Identify which cell holds the provided text, then report its (x, y) central coordinate. 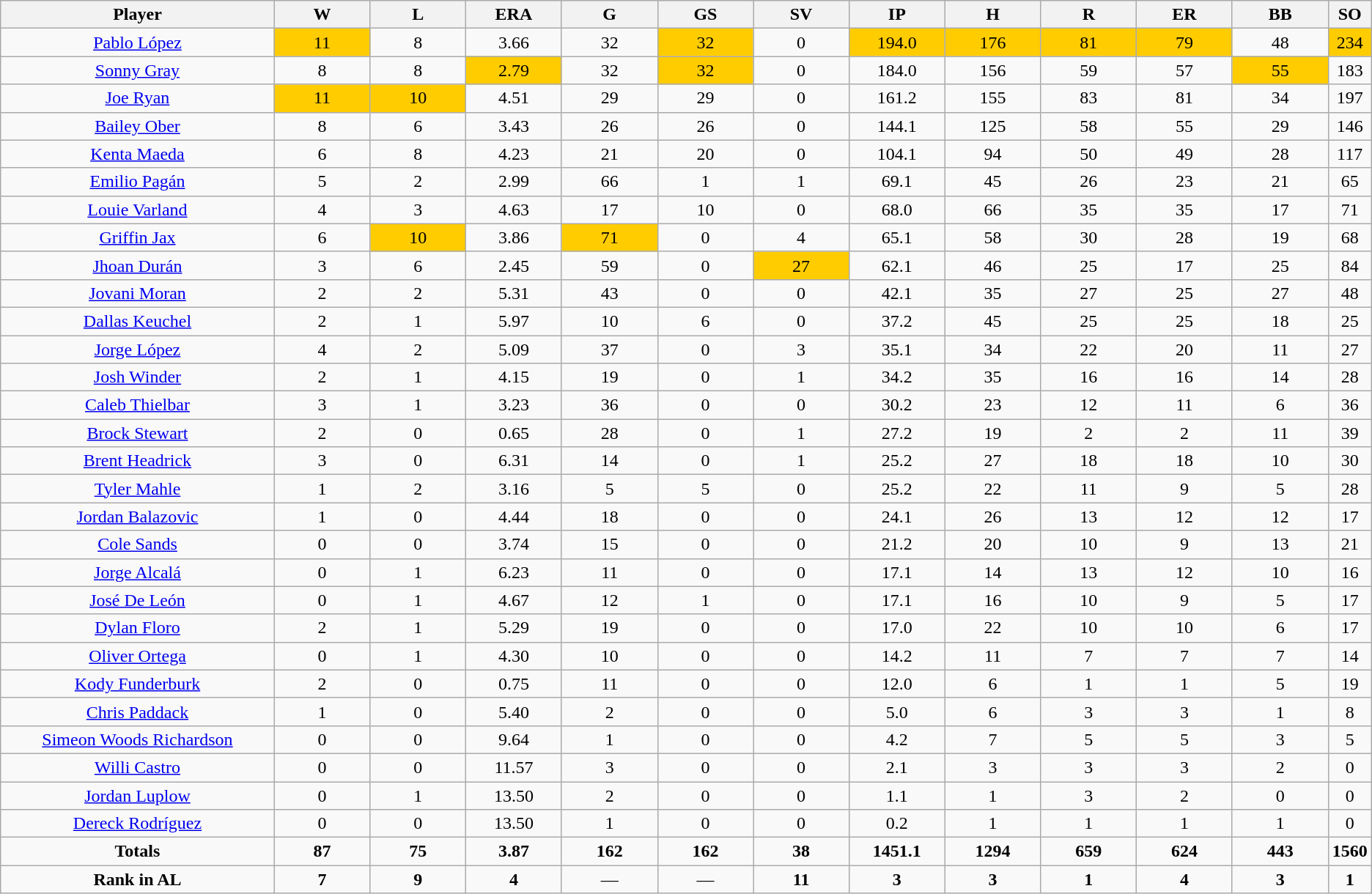
5.40 (514, 712)
Josh Winder (138, 377)
Brock Stewart (138, 433)
69.1 (897, 182)
SO (1350, 15)
4.51 (514, 98)
H (992, 15)
3.66 (514, 43)
Sonny Gray (138, 70)
5.09 (514, 350)
194.0 (897, 43)
Kenta Maeda (138, 154)
83 (1089, 98)
W (322, 15)
Jhoan Durán (138, 265)
9.64 (514, 739)
146 (1350, 126)
3.43 (514, 126)
5.29 (514, 628)
94 (992, 154)
José De León (138, 600)
3.87 (514, 851)
49 (1184, 154)
42.1 (897, 293)
G (610, 15)
6.23 (514, 572)
Pablo López (138, 43)
5.97 (514, 321)
155 (992, 98)
Tyler Mahle (138, 489)
4.44 (514, 517)
Kody Funderburk (138, 684)
37 (610, 350)
BB (1280, 15)
4.2 (897, 739)
2.45 (514, 265)
2.79 (514, 70)
5.0 (897, 712)
184.0 (897, 70)
62.1 (897, 265)
1.1 (897, 795)
3.16 (514, 489)
11.57 (514, 767)
SV (802, 15)
2.1 (897, 767)
4.15 (514, 377)
21.2 (897, 544)
1294 (992, 851)
R (1089, 15)
0.65 (514, 433)
Jorge López (138, 350)
L (418, 15)
0.2 (897, 824)
50 (1089, 154)
659 (1089, 851)
87 (322, 851)
4.63 (514, 210)
Emilio Pagán (138, 182)
39 (1350, 433)
Griffin Jax (138, 237)
65 (1350, 182)
161.2 (897, 98)
12.0 (897, 684)
65.1 (897, 237)
43 (610, 293)
3.74 (514, 544)
15 (610, 544)
Totals (138, 851)
Louie Varland (138, 210)
46 (992, 265)
68.0 (897, 210)
144.1 (897, 126)
75 (418, 851)
117 (1350, 154)
ERA (514, 15)
0.75 (514, 684)
35.1 (897, 350)
Dallas Keuchel (138, 321)
ER (1184, 15)
Jordan Luplow (138, 795)
5.31 (514, 293)
1451.1 (897, 851)
Caleb Thielbar (138, 405)
Jorge Alcalá (138, 572)
68 (1350, 237)
6.31 (514, 461)
Player (138, 15)
4.67 (514, 600)
4.30 (514, 656)
3.86 (514, 237)
30.2 (897, 405)
Jordan Balazovic (138, 517)
Oliver Ortega (138, 656)
4.23 (514, 154)
IP (897, 15)
Cole Sands (138, 544)
38 (802, 851)
Rank in AL (138, 879)
Dereck Rodríguez (138, 824)
24.1 (897, 517)
Dylan Floro (138, 628)
79 (1184, 43)
57 (1184, 70)
14.2 (897, 656)
156 (992, 70)
Jovani Moran (138, 293)
3.23 (514, 405)
Simeon Woods Richardson (138, 739)
17.0 (897, 628)
234 (1350, 43)
37.2 (897, 321)
443 (1280, 851)
1560 (1350, 851)
Joe Ryan (138, 98)
84 (1350, 265)
Chris Paddack (138, 712)
2.99 (514, 182)
Brent Headrick (138, 461)
27.2 (897, 433)
125 (992, 126)
Bailey Ober (138, 126)
197 (1350, 98)
183 (1350, 70)
624 (1184, 851)
GS (705, 15)
176 (992, 43)
104.1 (897, 154)
Willi Castro (138, 767)
34.2 (897, 377)
